Return (X, Y) of the center of cell containing provided text 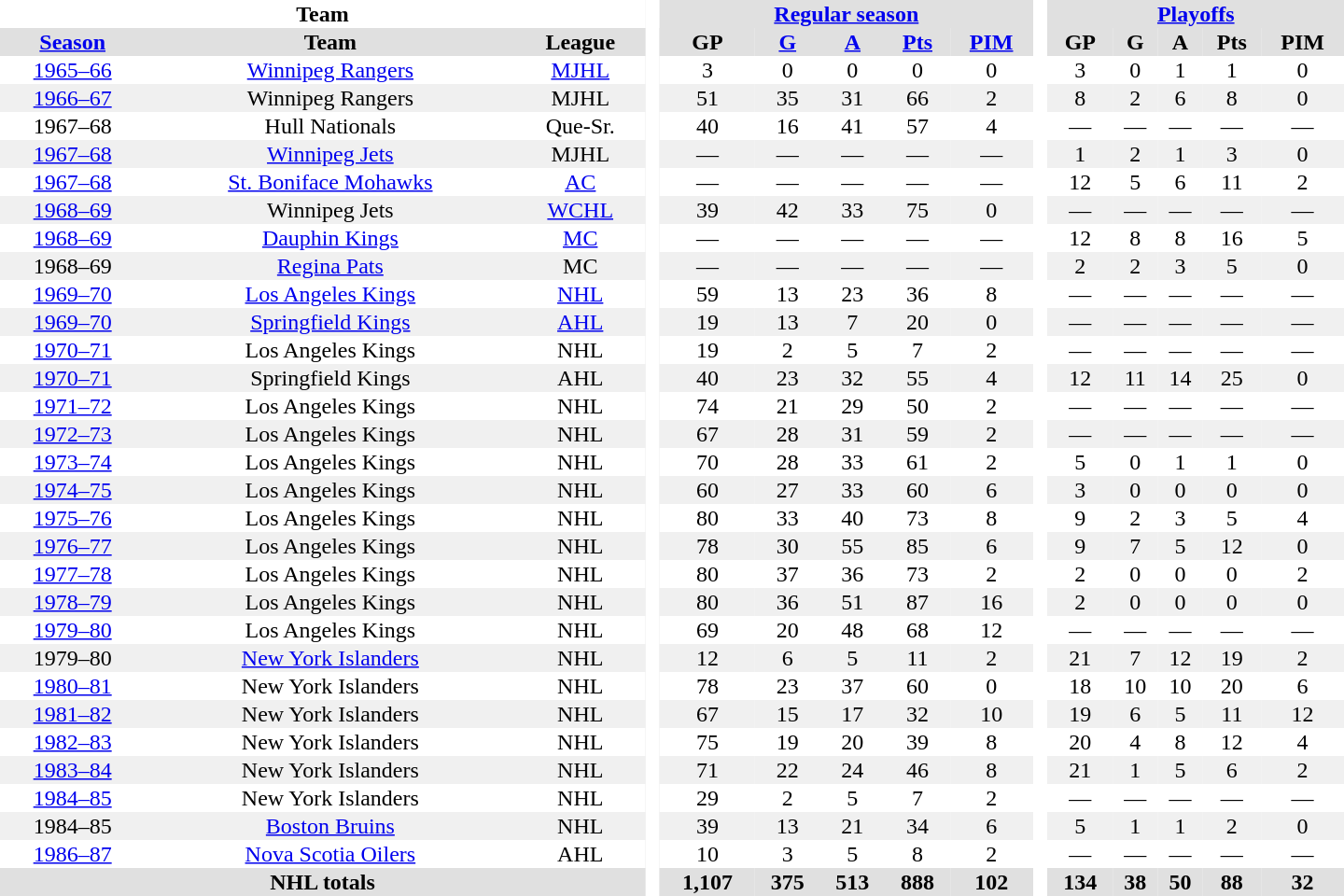
46 (917, 770)
85 (917, 546)
1974–75 (73, 490)
St. Boniface Mohawks (330, 182)
134 (1081, 882)
1966–67 (73, 98)
1977–78 (73, 574)
Season (73, 42)
1983–84 (73, 770)
74 (707, 406)
17 (853, 714)
35 (788, 98)
41 (853, 126)
1965–66 (73, 70)
Nova Scotia Oilers (330, 854)
42 (788, 210)
88 (1232, 882)
102 (991, 882)
71 (707, 770)
AC (581, 182)
30 (788, 546)
22 (788, 770)
69 (707, 630)
1978–79 (73, 602)
57 (917, 126)
34 (917, 826)
Dauphin Kings (330, 238)
61 (917, 462)
1980–81 (73, 686)
1,107 (707, 882)
68 (917, 630)
1972–73 (73, 434)
375 (788, 882)
WCHL (581, 210)
NHL totals (323, 882)
Que-Sr. (581, 126)
Regina Pats (330, 266)
Hull Nationals (330, 126)
70 (707, 462)
513 (853, 882)
1975–76 (73, 518)
1971–72 (73, 406)
48 (853, 630)
24 (853, 770)
15 (788, 714)
1982–83 (73, 742)
27 (788, 490)
1973–74 (73, 462)
1976–77 (73, 546)
14 (1180, 378)
1981–82 (73, 714)
1986–87 (73, 854)
18 (1081, 686)
66 (917, 98)
Playoffs (1197, 14)
888 (917, 882)
Regular season (846, 14)
Boston Bruins (330, 826)
League (581, 42)
87 (917, 602)
25 (1232, 378)
38 (1135, 882)
